From the cell containing the given text, extract its center point as [x, y] coordinate. 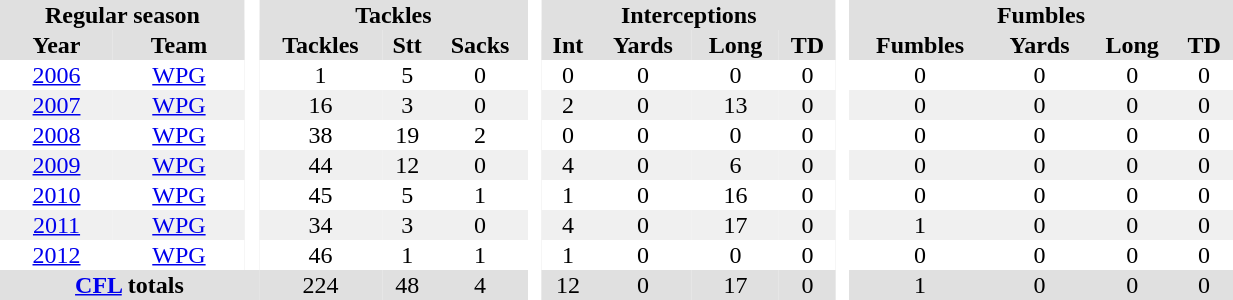
2008 [56, 135]
44 [320, 165]
48 [407, 285]
2009 [56, 165]
13 [736, 105]
Stt [407, 45]
45 [320, 195]
2012 [56, 255]
224 [320, 285]
34 [320, 225]
Sacks [480, 45]
Year [56, 45]
2010 [56, 195]
2011 [56, 225]
Int [568, 45]
CFL totals [130, 285]
Team [179, 45]
6 [736, 165]
Regular season [122, 15]
19 [407, 135]
46 [320, 255]
2006 [56, 75]
2007 [56, 105]
Interceptions [689, 15]
38 [320, 135]
